Pinpoint the cell where the given text exists, returning its (x, y) midpoint coordinate. 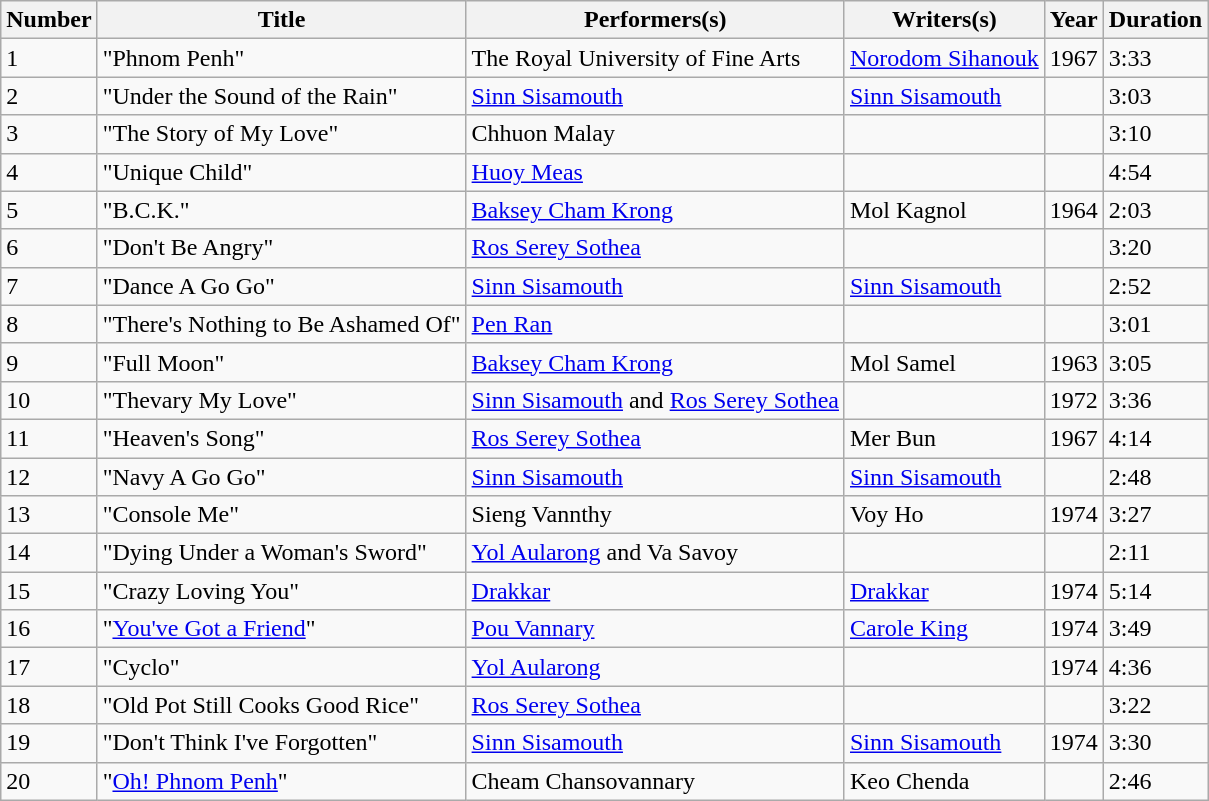
3:36 (1155, 400)
Number (49, 20)
2 (49, 96)
"You've Got a Friend" (282, 629)
"Crazy Loving You" (282, 591)
Yol Aularong and Va Savoy (655, 553)
Huoy Meas (655, 172)
16 (49, 629)
Title (282, 20)
11 (49, 438)
3:33 (1155, 58)
Writers(s) (944, 20)
3:22 (1155, 705)
Pou Vannary (655, 629)
17 (49, 667)
Sinn Sisamouth and Ros Serey Sothea (655, 400)
"The Story of My Love" (282, 134)
6 (49, 248)
Duration (1155, 20)
7 (49, 286)
"There's Nothing to Be Ashamed Of" (282, 324)
Cheam Chansovannary (655, 781)
"B.C.K." (282, 210)
20 (49, 781)
Norodom Sihanouk (944, 58)
2:52 (1155, 286)
1972 (1074, 400)
2:48 (1155, 477)
4:14 (1155, 438)
10 (49, 400)
Performers(s) (655, 20)
2:46 (1155, 781)
"Phnom Penh" (282, 58)
5 (49, 210)
4:54 (1155, 172)
"Don't Think I've Forgotten" (282, 743)
"Under the Sound of the Rain" (282, 96)
"Navy A Go Go" (282, 477)
The Royal University of Fine Arts (655, 58)
"Old Pot Still Cooks Good Rice" (282, 705)
12 (49, 477)
3:27 (1155, 515)
Sieng Vannthy (655, 515)
8 (49, 324)
3 (49, 134)
Chhuon Malay (655, 134)
"Cyclo" (282, 667)
Mol Kagnol (944, 210)
"Don't Be Angry" (282, 248)
3:10 (1155, 134)
"Thevary My Love" (282, 400)
"Unique Child" (282, 172)
Year (1074, 20)
18 (49, 705)
3:49 (1155, 629)
3:20 (1155, 248)
1 (49, 58)
14 (49, 553)
"Console Me" (282, 515)
"Heaven's Song" (282, 438)
1963 (1074, 362)
3:30 (1155, 743)
Yol Aularong (655, 667)
13 (49, 515)
Keo Chenda (944, 781)
4:36 (1155, 667)
"Oh! Phnom Penh" (282, 781)
4 (49, 172)
"Full Moon" (282, 362)
"Dying Under a Woman's Sword" (282, 553)
3:03 (1155, 96)
Voy Ho (944, 515)
15 (49, 591)
19 (49, 743)
2:11 (1155, 553)
Pen Ran (655, 324)
2:03 (1155, 210)
Mer Bun (944, 438)
3:01 (1155, 324)
9 (49, 362)
Mol Samel (944, 362)
5:14 (1155, 591)
3:05 (1155, 362)
1964 (1074, 210)
"Dance A Go Go" (282, 286)
Carole King (944, 629)
